Locate the cell with the specified text and output its [x, y] center coordinate. 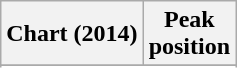
Peakposition [189, 34]
Chart (2014) [72, 34]
